Scan for the cell matching the given text and deliver its [x, y] coordinate at center. 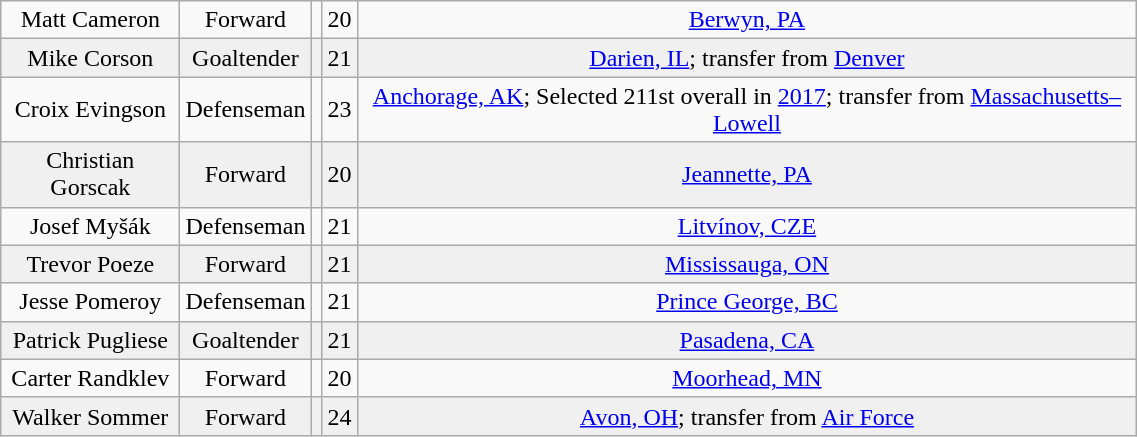
23 [340, 110]
Mike Corson [90, 58]
Croix Evingson [90, 110]
Avon, OH; transfer from Air Force [747, 416]
Berwyn, PA [747, 20]
Walker Sommer [90, 416]
Jesse Pomeroy [90, 302]
Pasadena, CA [747, 340]
Patrick Pugliese [90, 340]
Trevor Poeze [90, 264]
Anchorage, AK; Selected 211st overall in 2017; transfer from Massachusetts–Lowell [747, 110]
Prince George, BC [747, 302]
Darien, IL; transfer from Denver [747, 58]
Litvínov, CZE [747, 226]
24 [340, 416]
Matt Cameron [90, 20]
Josef Myšák [90, 226]
Christian Gorscak [90, 174]
Mississauga, ON [747, 264]
Carter Randklev [90, 378]
Moorhead, MN [747, 378]
Jeannette, PA [747, 174]
